Find where the given text appears and provide that cell's center as (X, Y) coordinate. 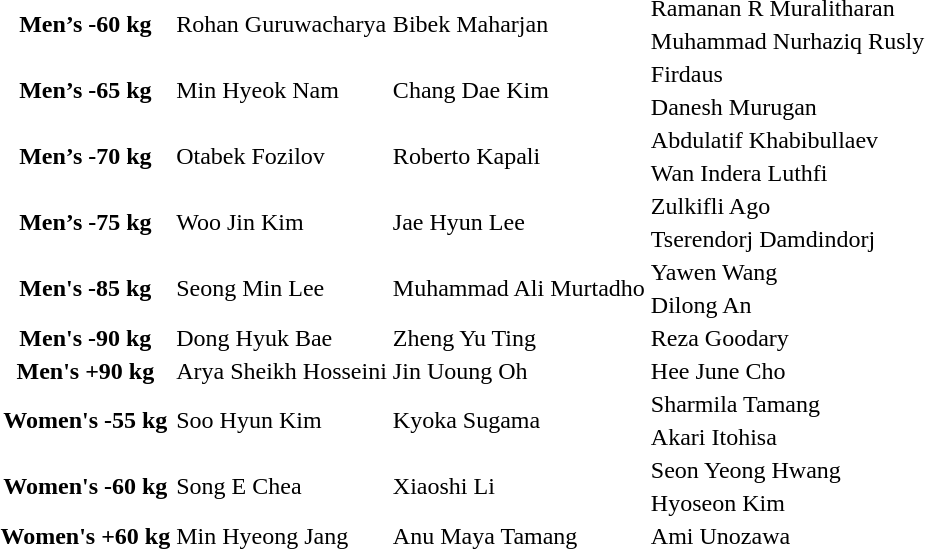
Chang Dae Kim (518, 90)
Zulkifli Ago (787, 206)
Akari Itohisa (787, 437)
Seon Yeong Hwang (787, 470)
Roberto Kapali (518, 156)
Song E Chea (282, 486)
Arya Sheikh Hosseini (282, 371)
Min Hyeok Nam (282, 90)
Reza Goodary (787, 338)
Kyoka Sugama (518, 420)
Muhammad Nurhaziq Rusly (787, 41)
Yawen Wang (787, 272)
Dilong An (787, 305)
Otabek Fozilov (282, 156)
Muhammad Ali Murtadho (518, 288)
Wan Indera Luthfi (787, 173)
Tserendorj Damdindorj (787, 239)
Seong Min Lee (282, 288)
Firdaus (787, 74)
Woo Jin Kim (282, 222)
Hee June Cho (787, 371)
Hyoseon Kim (787, 503)
Xiaoshi Li (518, 486)
Sharmila Tamang (787, 404)
Dong Hyuk Bae (282, 338)
Soo Hyun Kim (282, 420)
Zheng Yu Ting (518, 338)
Jae Hyun Lee (518, 222)
Jin Uoung Oh (518, 371)
Abdulatif Khabibullaev (787, 140)
Danesh Murugan (787, 107)
